Extract the (X, Y) coordinate from the center of the cell holding the provided text.  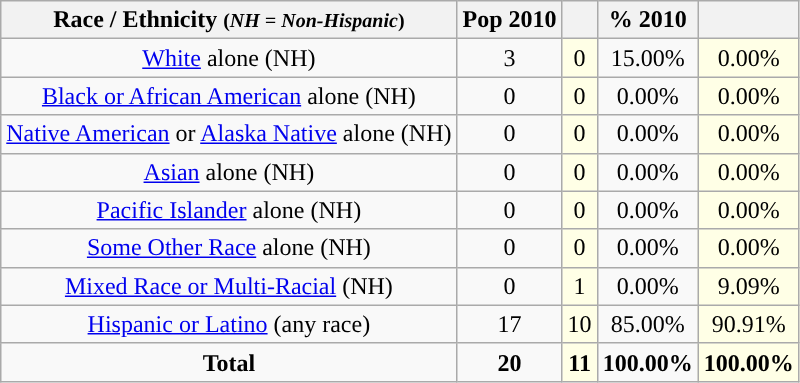
15.00% (648, 58)
3 (510, 58)
White alone (NH) (229, 58)
11 (580, 362)
Total (229, 362)
85.00% (648, 324)
Black or African American alone (NH) (229, 96)
9.09% (748, 286)
% 2010 (648, 20)
90.91% (748, 324)
Pacific Islander alone (NH) (229, 210)
Race / Ethnicity (NH = Non-Hispanic) (229, 20)
20 (510, 362)
Pop 2010 (510, 20)
Hispanic or Latino (any race) (229, 324)
Mixed Race or Multi-Racial (NH) (229, 286)
Asian alone (NH) (229, 172)
17 (510, 324)
1 (580, 286)
10 (580, 324)
Some Other Race alone (NH) (229, 248)
Native American or Alaska Native alone (NH) (229, 134)
